Locate the cell with the specified text and output its [X, Y] center coordinate. 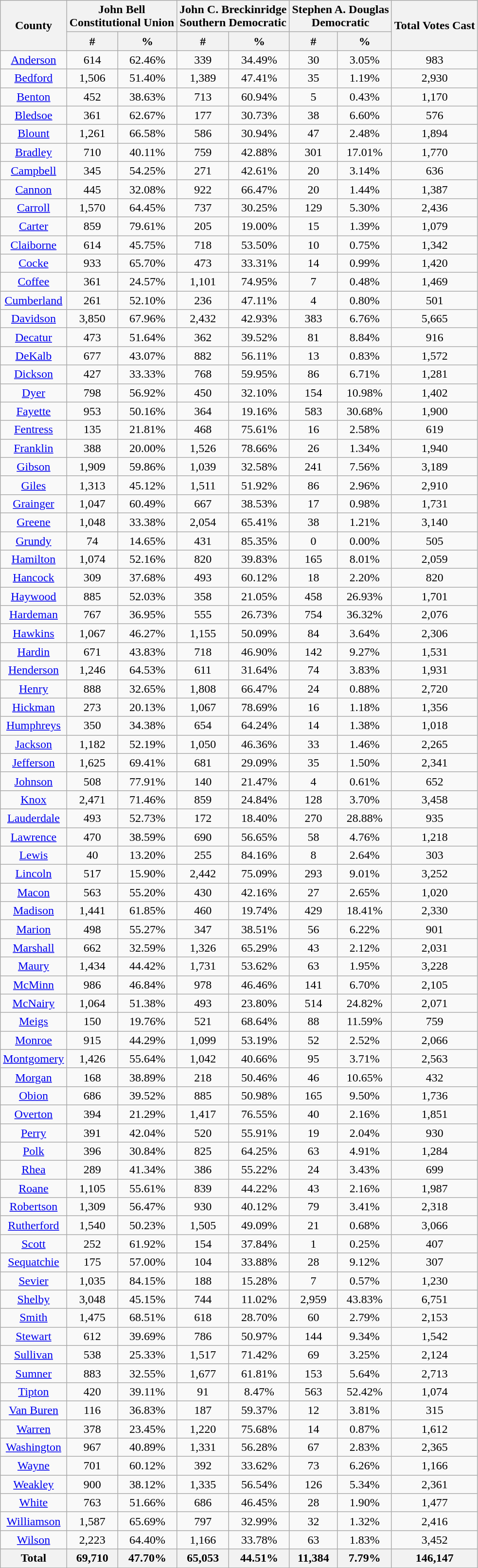
Hardin [34, 652]
1,572 [435, 356]
30.94% [259, 134]
47.41% [259, 78]
4.91% [365, 1151]
218 [203, 1077]
26.93% [365, 596]
667 [203, 504]
42.61% [259, 171]
38.89% [147, 1077]
1,426 [92, 1059]
68.64% [259, 1022]
5 [313, 97]
2,341 [435, 763]
Bledsoe [34, 115]
576 [435, 115]
681 [203, 763]
7.79% [365, 1558]
52 [313, 1040]
Sumner [34, 1373]
52.19% [147, 744]
538 [92, 1355]
350 [92, 726]
74.95% [259, 282]
65,053 [203, 1558]
53.50% [259, 244]
38.59% [147, 836]
514 [313, 1003]
1,477 [435, 1503]
1,020 [435, 892]
2,959 [313, 1299]
46.36% [259, 744]
40.89% [147, 1447]
2,563 [435, 1059]
1,909 [92, 467]
Lincoln [34, 874]
1,511 [203, 485]
Johnson [34, 781]
32.55% [147, 1373]
1,505 [203, 1225]
Overton [34, 1114]
2,930 [435, 78]
394 [92, 1114]
33.88% [259, 1262]
3,458 [435, 800]
62.46% [147, 60]
652 [435, 781]
36.95% [147, 615]
6.71% [365, 374]
1,434 [92, 966]
47.70% [147, 1558]
953 [92, 411]
17.01% [365, 152]
56.47% [147, 1207]
Fayette [34, 411]
50.16% [147, 411]
Blount [34, 134]
Gibson [34, 467]
427 [92, 374]
309 [92, 578]
1 [313, 1244]
915 [92, 1040]
501 [435, 300]
31.64% [259, 670]
Hamilton [34, 559]
1,587 [92, 1521]
51.92% [259, 485]
10 [313, 244]
2,054 [203, 522]
1,170 [435, 97]
64.25% [259, 1151]
51.66% [147, 1503]
0.99% [365, 263]
146,147 [435, 1558]
1,101 [203, 282]
9.12% [365, 1262]
2.48% [365, 134]
64.24% [259, 726]
Monroe [34, 1040]
1,246 [92, 670]
21 [313, 1225]
252 [92, 1244]
McNairy [34, 1003]
0.61% [365, 781]
40.12% [259, 1207]
Williamson [34, 1521]
37.68% [147, 578]
75.09% [259, 874]
46.84% [147, 985]
391 [92, 1133]
255 [203, 855]
3,066 [435, 1225]
710 [92, 152]
68.51% [147, 1318]
32.99% [259, 1521]
445 [92, 189]
654 [203, 726]
Stewart [34, 1336]
51.38% [147, 1003]
383 [313, 319]
53.62% [259, 966]
1.44% [365, 189]
1,309 [92, 1207]
378 [92, 1429]
53.19% [259, 1040]
51.64% [147, 337]
John BellConstitutional Union [122, 17]
Grundy [34, 541]
241 [313, 467]
744 [203, 1299]
60.94% [259, 97]
46.27% [147, 633]
1.21% [365, 522]
2.20% [365, 578]
55.22% [259, 1170]
30.73% [259, 115]
2,306 [435, 633]
56.28% [259, 1447]
1,105 [92, 1188]
1,531 [435, 652]
Sevier [34, 1281]
20.00% [147, 448]
44.29% [147, 1040]
797 [203, 1521]
0.48% [365, 282]
Campbell [34, 171]
470 [92, 836]
50.97% [259, 1336]
967 [92, 1447]
Cumberland [34, 300]
1,542 [435, 1336]
36.83% [147, 1410]
144 [313, 1336]
84.15% [147, 1281]
95 [313, 1059]
172 [203, 818]
3.70% [365, 800]
56.65% [259, 836]
13.20% [147, 855]
32 [313, 1521]
6.26% [365, 1466]
41.34% [147, 1170]
Knox [34, 800]
1,506 [92, 78]
Bradley [34, 152]
39.11% [147, 1392]
44.42% [147, 966]
1,469 [435, 282]
Carter [34, 226]
273 [92, 707]
61.81% [259, 1373]
1,770 [435, 152]
64.53% [147, 670]
Giles [34, 485]
85.35% [259, 541]
21.05% [259, 596]
916 [435, 337]
737 [203, 208]
25.33% [147, 1355]
Benton [34, 97]
347 [203, 929]
52.73% [147, 818]
452 [92, 97]
52.03% [147, 596]
135 [92, 430]
1,048 [92, 522]
1,417 [203, 1114]
882 [203, 356]
458 [313, 596]
3,140 [435, 522]
65.29% [259, 948]
19.16% [259, 411]
517 [92, 874]
129 [313, 208]
56.54% [259, 1484]
142 [313, 652]
3,048 [92, 1299]
Henderson [34, 670]
Bedford [34, 78]
37.84% [259, 1244]
50.23% [147, 1225]
Carroll [34, 208]
Claiborne [34, 244]
78.66% [259, 448]
205 [203, 226]
1.46% [365, 744]
Hickman [34, 707]
12 [313, 1410]
65.41% [259, 522]
2.96% [365, 485]
55.27% [147, 929]
Henry [34, 689]
Decatur [34, 337]
1,987 [435, 1188]
358 [203, 596]
84.16% [259, 855]
1,736 [435, 1096]
Davidson [34, 319]
21.81% [147, 430]
271 [203, 171]
1.19% [365, 78]
2,416 [435, 1521]
2,124 [435, 1355]
2,223 [92, 1540]
1,042 [203, 1059]
392 [203, 1466]
636 [435, 171]
Marshall [34, 948]
1,218 [435, 836]
46.90% [259, 652]
0.68% [365, 1225]
54.25% [147, 171]
56.11% [259, 356]
140 [203, 781]
2,330 [435, 911]
2,432 [203, 319]
3.43% [365, 1170]
67 [313, 1447]
52.42% [365, 1392]
3.64% [365, 633]
Greene [34, 522]
19.76% [147, 1022]
23.45% [147, 1429]
79.61% [147, 226]
11.02% [259, 1299]
26 [313, 448]
38.53% [259, 504]
24.84% [259, 800]
3.14% [365, 171]
662 [92, 948]
763 [92, 1503]
1,050 [203, 744]
Fentress [34, 430]
2,910 [435, 485]
64.40% [147, 1540]
61.85% [147, 911]
46.46% [259, 985]
432 [435, 1077]
5.64% [365, 1373]
2,071 [435, 1003]
386 [203, 1170]
3.41% [365, 1207]
77.91% [147, 781]
46 [313, 1077]
15.90% [147, 874]
430 [203, 892]
1,261 [92, 134]
1.83% [365, 1540]
18 [313, 578]
153 [313, 1373]
2,436 [435, 208]
0.87% [365, 1429]
Wilson [34, 1540]
Jackson [34, 744]
40.11% [147, 152]
289 [92, 1170]
20.13% [147, 707]
0 [313, 541]
5,665 [435, 319]
293 [313, 874]
3.71% [365, 1059]
6.70% [365, 985]
Polk [34, 1151]
Wayne [34, 1466]
30.68% [365, 411]
Marion [34, 929]
Macon [34, 892]
1,612 [435, 1429]
32.58% [259, 467]
301 [313, 152]
307 [435, 1262]
91 [203, 1392]
30.84% [147, 1151]
65.70% [147, 263]
46.45% [259, 1503]
3.81% [365, 1410]
11.59% [365, 1022]
883 [92, 1373]
65.69% [147, 1521]
2.12% [365, 948]
33.78% [259, 1540]
786 [203, 1336]
88 [313, 1022]
508 [92, 781]
27 [313, 892]
Grainger [34, 504]
345 [92, 171]
1,018 [435, 726]
32.10% [259, 393]
19.74% [259, 911]
498 [92, 929]
713 [203, 97]
39.83% [259, 559]
1,099 [203, 1040]
768 [203, 374]
0.88% [365, 689]
1.34% [365, 448]
1,808 [203, 689]
59.37% [259, 1410]
2.65% [365, 892]
Sequatchie [34, 1262]
42.93% [259, 319]
236 [203, 300]
3,252 [435, 874]
2,066 [435, 1040]
520 [203, 1133]
57.00% [147, 1262]
40.66% [259, 1059]
67.96% [147, 319]
36.32% [365, 615]
2,442 [203, 874]
15.28% [259, 1281]
0.43% [365, 97]
Dyer [34, 393]
50.46% [259, 1077]
51.40% [147, 78]
26.73% [259, 615]
19.00% [259, 226]
6,751 [435, 1299]
339 [203, 60]
38.63% [147, 97]
15 [313, 226]
1,475 [92, 1318]
Tipton [34, 1392]
168 [92, 1077]
42.16% [259, 892]
0.00% [365, 541]
2,076 [435, 615]
1,387 [435, 189]
612 [92, 1336]
11,384 [313, 1558]
1.38% [365, 726]
9.50% [365, 1096]
1,540 [92, 1225]
33.31% [259, 263]
3,189 [435, 467]
126 [313, 1484]
Scott [34, 1244]
75.61% [259, 430]
677 [92, 356]
1,526 [203, 448]
42.88% [259, 152]
69 [313, 1355]
32.59% [147, 948]
1.50% [365, 763]
1,155 [203, 633]
2.52% [365, 1040]
1.32% [365, 1521]
690 [203, 836]
3.83% [365, 670]
1,064 [92, 1003]
3,850 [92, 319]
59.86% [147, 467]
364 [203, 411]
50.09% [259, 633]
34.49% [259, 60]
23.80% [259, 1003]
78.69% [259, 707]
55.61% [147, 1188]
1,313 [92, 485]
White [34, 1503]
84 [313, 633]
Sullivan [34, 1355]
2,153 [435, 1318]
21.29% [147, 1114]
47 [313, 134]
52.10% [147, 300]
30 [313, 60]
6.60% [365, 115]
431 [203, 541]
56 [313, 929]
59.95% [259, 374]
1,220 [203, 1429]
Obion [34, 1096]
1,356 [435, 707]
Cannon [34, 189]
116 [92, 1410]
0.25% [365, 1244]
0.98% [365, 504]
2,361 [435, 1484]
2,471 [92, 800]
0.57% [365, 1281]
1,677 [203, 1373]
2,059 [435, 559]
Hardeman [34, 615]
767 [92, 615]
33.33% [147, 374]
8.84% [365, 337]
1,900 [435, 411]
1,517 [203, 1355]
2,713 [435, 1373]
900 [92, 1484]
39.69% [147, 1336]
5.30% [365, 208]
Warren [34, 1429]
0.80% [365, 300]
586 [203, 134]
30.25% [259, 208]
45.75% [147, 244]
2.79% [365, 1318]
Madison [34, 911]
33.62% [259, 1466]
2.58% [365, 430]
Total Votes Cast [435, 25]
1,331 [203, 1447]
396 [92, 1151]
28.70% [259, 1318]
18.40% [259, 818]
618 [203, 1318]
0.75% [365, 244]
1,570 [92, 208]
Robertson [34, 1207]
Anderson [34, 60]
619 [435, 430]
611 [203, 670]
21.47% [259, 781]
73 [313, 1466]
45.15% [147, 1299]
Total [34, 1558]
Morgan [34, 1077]
14.65% [147, 541]
1,342 [435, 244]
Roane [34, 1188]
701 [92, 1466]
6.76% [365, 319]
79 [313, 1207]
1,701 [435, 596]
49.09% [259, 1225]
62.67% [147, 115]
2,365 [435, 1447]
52.16% [147, 559]
33 [313, 744]
2.64% [365, 855]
754 [313, 615]
Meigs [34, 1022]
2,318 [435, 1207]
Hawkins [34, 633]
60 [313, 1318]
Weakley [34, 1484]
4.76% [365, 836]
55.20% [147, 892]
71.46% [147, 800]
261 [92, 300]
Franklin [34, 448]
888 [92, 689]
1,441 [92, 911]
1.90% [365, 1503]
71.42% [259, 1355]
81 [313, 337]
Rutherford [34, 1225]
1,851 [435, 1114]
Washington [34, 1447]
9.34% [365, 1336]
901 [435, 929]
Maury [34, 966]
24.82% [365, 1003]
38.12% [147, 1484]
150 [92, 1022]
188 [203, 1281]
1,940 [435, 448]
187 [203, 1410]
2.04% [365, 1133]
29.09% [259, 763]
3,452 [435, 1540]
43.07% [147, 356]
362 [203, 337]
32.08% [147, 189]
1,389 [203, 78]
19 [313, 1133]
1.95% [365, 966]
Lawrence [34, 836]
Stephen A. DouglasDemocratic [340, 17]
69,710 [92, 1558]
429 [313, 911]
420 [92, 1392]
175 [92, 1262]
Humphreys [34, 726]
Dickson [34, 374]
61.92% [147, 1244]
18.41% [365, 911]
555 [203, 615]
978 [203, 985]
1,230 [435, 1281]
1,420 [435, 263]
6.22% [365, 929]
32.65% [147, 689]
34.38% [147, 726]
2.83% [365, 1447]
County [34, 25]
Perry [34, 1133]
922 [203, 189]
141 [313, 985]
76.55% [259, 1114]
10.65% [365, 1077]
Cocke [34, 263]
1,182 [92, 744]
24.57% [147, 282]
47.11% [259, 300]
Coffee [34, 282]
3.25% [365, 1355]
Rhea [34, 1170]
45.12% [147, 485]
699 [435, 1170]
13 [313, 356]
John C. BreckinridgeSouthern Democratic [233, 17]
55.64% [147, 1059]
825 [203, 1151]
1,335 [203, 1484]
Lauderdale [34, 818]
Shelby [34, 1299]
8.47% [259, 1392]
935 [435, 818]
388 [92, 448]
Haywood [34, 596]
1,931 [435, 670]
1,284 [435, 1151]
2,031 [435, 948]
44.51% [259, 1558]
69.41% [147, 763]
33.38% [147, 522]
3,228 [435, 966]
5.34% [365, 1484]
8.01% [365, 559]
1,402 [435, 393]
Van Buren [34, 1410]
0.83% [365, 356]
9.01% [365, 874]
407 [435, 1244]
468 [203, 430]
38.51% [259, 929]
Montgomery [34, 1059]
Hancock [34, 578]
McMinn [34, 985]
60.49% [147, 504]
Smith [34, 1318]
9.27% [365, 652]
42.04% [147, 1133]
1,039 [203, 467]
1,079 [435, 226]
839 [203, 1188]
1,326 [203, 948]
17 [313, 504]
983 [435, 60]
1.18% [365, 707]
521 [203, 1022]
177 [203, 115]
DeKalb [34, 356]
1,894 [435, 134]
270 [313, 818]
2,720 [435, 689]
56.92% [147, 393]
50.98% [259, 1096]
7.56% [365, 467]
1,047 [92, 504]
104 [203, 1262]
460 [203, 911]
1,281 [435, 374]
28.88% [365, 818]
505 [435, 541]
2,105 [435, 985]
798 [92, 393]
8 [313, 855]
Lewis [34, 855]
55.91% [259, 1133]
66.58% [147, 134]
2,265 [435, 744]
450 [203, 393]
315 [435, 1410]
75.68% [259, 1429]
64.45% [147, 208]
128 [313, 800]
1.39% [365, 226]
58 [313, 836]
Jefferson [34, 763]
10.98% [365, 393]
986 [92, 985]
1,035 [92, 1281]
671 [92, 652]
3.05% [365, 60]
1,625 [92, 763]
44.22% [259, 1188]
303 [435, 855]
583 [313, 411]
933 [92, 263]
